Find where the given text appears and provide that cell's center as [X, Y] coordinate. 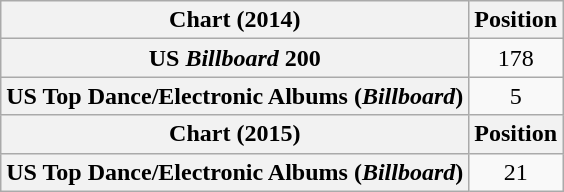
Chart (2015) [235, 134]
21 [516, 172]
Chart (2014) [235, 20]
178 [516, 58]
US Billboard 200 [235, 58]
5 [516, 96]
